Output the (x, y) coordinate of the center of the cell containing the given text.  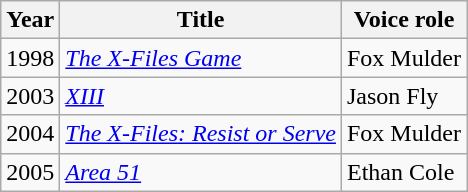
2004 (30, 134)
XIII (201, 96)
Voice role (404, 20)
The X-Files Game (201, 58)
Year (30, 20)
Ethan Cole (404, 172)
Jason Fly (404, 96)
Area 51 (201, 172)
Title (201, 20)
1998 (30, 58)
2003 (30, 96)
The X-Files: Resist or Serve (201, 134)
2005 (30, 172)
